Scan for the cell matching the given text and deliver its [x, y] coordinate at center. 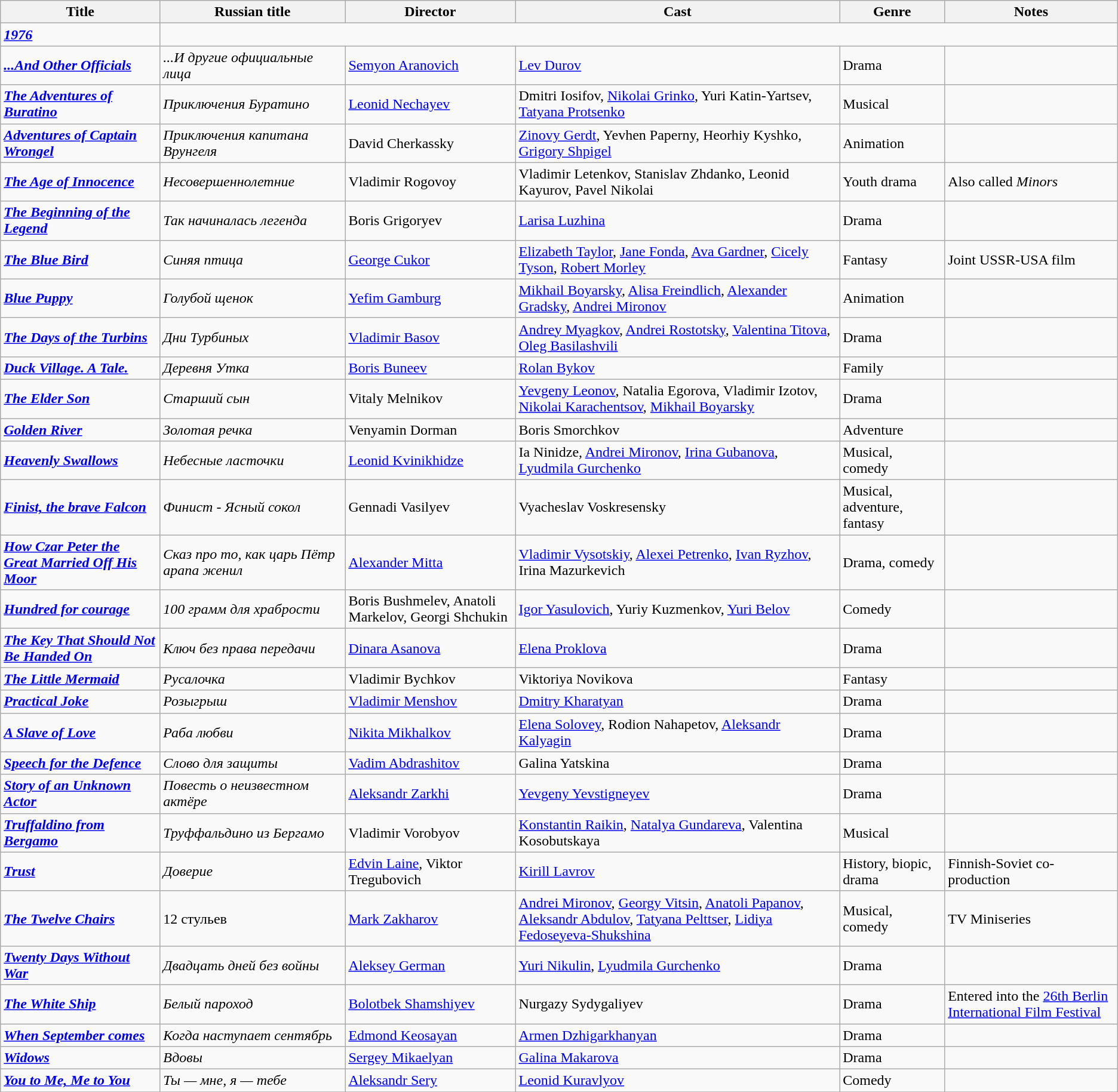
Director [430, 12]
Синяя птица [253, 259]
Elizabeth Taylor, Jane Fonda, Ava Gardner, Cicely Tyson, Robert Morley [677, 259]
Mark Zakharov [430, 918]
Joint USSR-USA film [1031, 259]
History, biopic, drama [892, 872]
Musical, adventure, fantasy [892, 507]
Двадцать дней без войны [253, 965]
Larisa Luzhina [677, 221]
Galina Makarova [677, 1058]
Leonid Nechayev [430, 104]
Andrei Mironov, Georgy Vitsin, Anatoli Papanov, Aleksandr Abdulov, Tatyana Pelttser, Lidiya Fedoseyeva-Shukshina [677, 918]
Trust [80, 872]
The Adventures of Buratino [80, 104]
Nikita Mikhalkov [430, 732]
Family [892, 368]
The Age of Innocence [80, 182]
Rolan Bykov [677, 368]
Vyacheslav Voskresensky [677, 507]
Дни Турбиных [253, 337]
Twenty Days Without War [80, 965]
Yevgeny Yevstigneyev [677, 794]
Adventure [892, 429]
Story of an Unknown Actor [80, 794]
Vladimir Vysotskiy, Alexei Petrenko, Ivan Ryzhov, Irina Mazurkevich [677, 562]
Aleksandr Sery [430, 1081]
Galina Yatskina [677, 763]
Leonid Kuravlyov [677, 1081]
Cast [677, 12]
Приключения капитана Врунгеля [253, 143]
Небесные ласточки [253, 461]
Золотая речка [253, 429]
Dmitry Kharatyan [677, 702]
Gennadi Vasilyev [430, 507]
Elena Proklova [677, 648]
Truffaldino from Bergamo [80, 832]
Розыгрыш [253, 702]
The White Ship [80, 1004]
Слово для защиты [253, 763]
Armen Dzhigarkhanyan [677, 1035]
How Czar Peter the Great Married Off His Moor [80, 562]
Genre [892, 12]
Notes [1031, 12]
Heavenly Swallows [80, 461]
The Days of the Turbins [80, 337]
Entered into the 26th Berlin International Film Festival [1031, 1004]
Lev Durov [677, 66]
Zinovy Gerdt, Yevhen Paperny, Heorhiy Kyshko, Grigory Shpigel [677, 143]
Ia Ninidze, Andrei Mironov, Irina Gubanova, Lyudmila Gurchenko [677, 461]
Blue Puppy [80, 299]
Раба любви [253, 732]
Russian title [253, 12]
Повесть о неизвестном актёре [253, 794]
Andrey Myagkov, Andrei Rostotsky, Valentina Titova, Oleg Basilashvili [677, 337]
Yevgeny Leonov, Natalia Egorova, Vladimir Izotov, Nikolai Karachentsov, Mikhail Boyarsky [677, 399]
Ключ без права передачи [253, 648]
Edmond Keosayan [430, 1035]
Sergey Mikaelyan [430, 1058]
Aleksandr Zarkhi [430, 794]
Boris Smorchkov [677, 429]
Vladimir Rogovoy [430, 182]
Title [80, 12]
Белый пароход [253, 1004]
Boris Bushmelev, Anatoli Markelov, Georgi Shchukin [430, 609]
You to Me, Me to You [80, 1081]
Доверие [253, 872]
George Cukor [430, 259]
Konstantin Raikin, Natalya Gundareva, Valentina Kosobutskaya [677, 832]
Finist, the brave Falcon [80, 507]
David Cherkassky [430, 143]
Труффальдино из Бергамо [253, 832]
Несовершеннолетние [253, 182]
Dinara Asanova [430, 648]
Ты — мне, я — тебе [253, 1081]
Vladimir Menshov [430, 702]
Vladimir Vorobyov [430, 832]
Vladimir Letenkov, Stanislav Zhdanko, Leonid Kayurov, Pavel Nikolai [677, 182]
Widows [80, 1058]
Elena Solovey, Rodion Nahapetov, Aleksandr Kalyagin [677, 732]
Boris Grigoryev [430, 221]
The Beginning of the Legend [80, 221]
Igor Yasulovich, Yuriy Kuzmenkov, Yuri Belov [677, 609]
The Little Mermaid [80, 679]
Vladimir Bychkov [430, 679]
Venyamin Dorman [430, 429]
Mikhail Boyarsky, Alisa Freindlich, Alexander Gradsky, Andrei Mironov [677, 299]
Kirill Lavrov [677, 872]
Приключения Буратино [253, 104]
Yuri Nikulin, Lyudmila Gurchenko [677, 965]
Vadim Abdrashitov [430, 763]
Golden River [80, 429]
Youth drama [892, 182]
Деревня Утка [253, 368]
Speech for the Defence [80, 763]
Semyon Aranovich [430, 66]
Когда наступает сентябрь [253, 1035]
Bolotbek Shamshiyev [430, 1004]
Так начиналась легенда [253, 221]
Viktoriya Novikova [677, 679]
Nurgazy Sydygaliyev [677, 1004]
Practical Joke [80, 702]
Русалочка [253, 679]
Голубой щенок [253, 299]
Duck Village. A Tale. [80, 368]
Boris Buneev [430, 368]
Vitaly Melnikov [430, 399]
Leonid Kvinikhidze [430, 461]
The Blue Bird [80, 259]
Сказ про то, как царь Пётр арапа женил [253, 562]
The Key That Should Not Be Handed On [80, 648]
A Slave of Love [80, 732]
Also called Minors [1031, 182]
...And Other Officials [80, 66]
Finnish-Soviet co-production [1031, 872]
Финист - Ясный сокол [253, 507]
12 стульев [253, 918]
Aleksey German [430, 965]
Alexander Mitta [430, 562]
Drama, comedy [892, 562]
Вдовы [253, 1058]
Hundred for courage [80, 609]
Dmitri Iosifov, Nikolai Grinko, Yuri Katin-Yartsev, Tatyana Protsenko [677, 104]
100 грамм для храбрости [253, 609]
Yefim Gamburg [430, 299]
The Twelve Chairs [80, 918]
Edvin Laine, Viktor Tregubovich [430, 872]
The Elder Son [80, 399]
Adventures of Captain Wrongel [80, 143]
Vladimir Basov [430, 337]
...И другие официальные лица [253, 66]
Старший сын [253, 399]
1976 [80, 35]
TV Miniseries [1031, 918]
When September comes [80, 1035]
